Return the (X, Y) coordinate for the center point of the cell that contains the specified text.  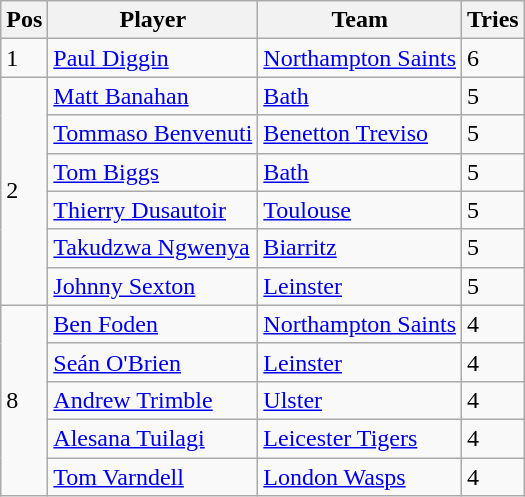
Player (153, 20)
London Wasps (360, 477)
Tommaso Benvenuti (153, 134)
Benetton Treviso (360, 134)
Seán O'Brien (153, 362)
Biarritz (360, 248)
Takudzwa Ngwenya (153, 248)
Tries (494, 20)
Johnny Sexton (153, 286)
Ulster (360, 400)
2 (24, 191)
Team (360, 20)
Paul Diggin (153, 58)
8 (24, 400)
Leicester Tigers (360, 438)
Matt Banahan (153, 96)
Alesana Tuilagi (153, 438)
Andrew Trimble (153, 400)
6 (494, 58)
1 (24, 58)
Tom Varndell (153, 477)
Thierry Dusautoir (153, 210)
Tom Biggs (153, 172)
Ben Foden (153, 324)
Pos (24, 20)
Toulouse (360, 210)
